Capture the cell that displays the provided text and extract its (X, Y) central coordinate. 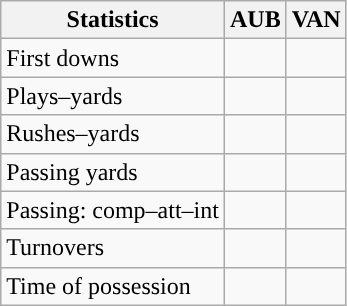
AUB (255, 20)
Plays–yards (113, 96)
Time of possession (113, 286)
Statistics (113, 20)
Passing: comp–att–int (113, 210)
Turnovers (113, 248)
Passing yards (113, 172)
Rushes–yards (113, 134)
VAN (316, 20)
First downs (113, 58)
